Extract the [x, y] coordinate from the center of the cell holding the provided text.  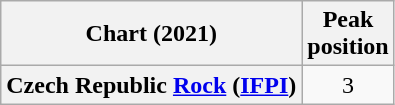
3 [348, 85]
Chart (2021) [152, 34]
Czech Republic Rock (IFPI) [152, 85]
Peakposition [348, 34]
